Scan for the cell matching the given text and deliver its [X, Y] coordinate at center. 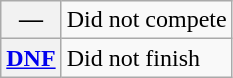
— [31, 20]
Did not finish [146, 58]
Did not compete [146, 20]
DNF [31, 58]
